Extract the (x, y) coordinate from the center of the cell holding the provided text.  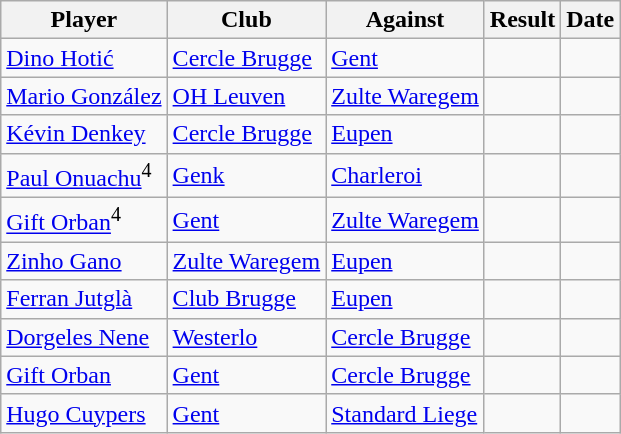
Kévin Denkey (84, 134)
OH Leuven (246, 96)
Zinho Gano (84, 261)
Result (522, 20)
Mario González (84, 96)
Ferran Jutglà (84, 299)
Date (590, 20)
Dino Hotić (84, 58)
Standard Liege (406, 413)
Gift Orban (84, 375)
Club Brugge (246, 299)
Player (84, 20)
Hugo Cuypers (84, 413)
Dorgeles Nene (84, 337)
Paul Onuachu4 (84, 176)
Genk (246, 176)
Charleroi (406, 176)
Club (246, 20)
Westerlo (246, 337)
Against (406, 20)
Gift Orban4 (84, 220)
